Determine the (X, Y) coordinate at the center of the cell enclosing the given text.  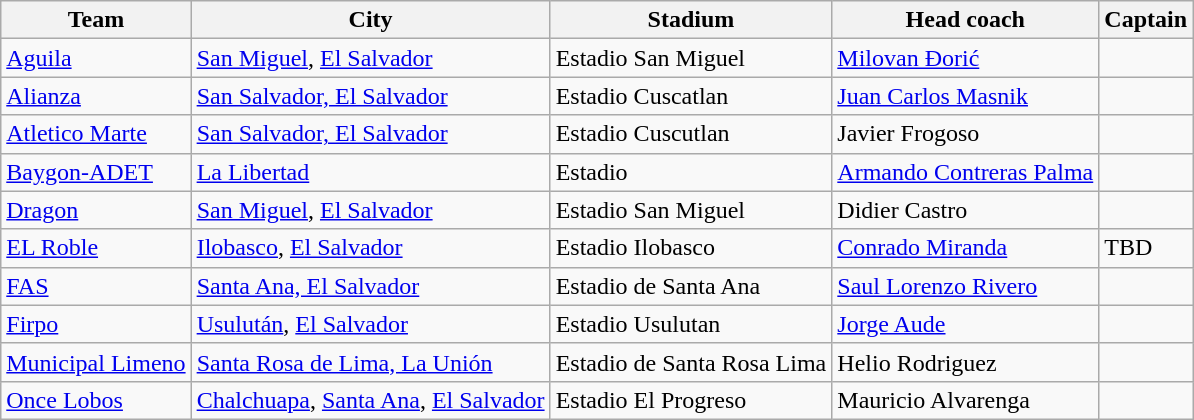
Stadium (691, 20)
Javier Frogoso (966, 134)
Estadio de Santa Rosa Lima (691, 362)
Estadio (691, 172)
Santa Ana, El Salvador (370, 286)
Captain (1146, 20)
Dragon (96, 210)
Armando Contreras Palma (966, 172)
Chalchuapa, Santa Ana, El Salvador (370, 400)
Team (96, 20)
Usulután, El Salvador (370, 324)
Head coach (966, 20)
Estadio de Santa Ana (691, 286)
Conrado Miranda (966, 248)
City (370, 20)
Mauricio Alvarenga (966, 400)
Jorge Aude (966, 324)
Estadio El Progreso (691, 400)
FAS (96, 286)
Municipal Limeno (96, 362)
Santa Rosa de Lima, La Unión (370, 362)
Estadio Cuscutlan (691, 134)
Estadio Ilobasco (691, 248)
Saul Lorenzo Rivero (966, 286)
TBD (1146, 248)
Juan Carlos Masnik (966, 96)
Once Lobos (96, 400)
Aguila (96, 58)
Estadio Usulutan (691, 324)
Estadio Cuscatlan (691, 96)
La Libertad (370, 172)
EL Roble (96, 248)
Ilobasco, El Salvador (370, 248)
Alianza (96, 96)
Firpo (96, 324)
Didier Castro (966, 210)
Atletico Marte (96, 134)
Baygon-ADET (96, 172)
Milovan Đorić (966, 58)
Helio Rodriguez (966, 362)
